Determine the (x, y) coordinate at the center of the cell enclosing the given text.  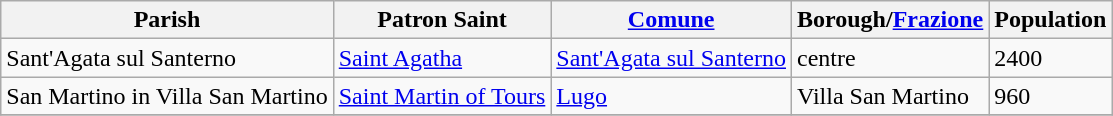
Parish (167, 20)
San Martino in Villa San Martino (167, 96)
centre (890, 58)
Saint Agatha (442, 58)
Comune (672, 20)
Patron Saint (442, 20)
Lugo (672, 96)
Population (1050, 20)
Borough/Frazione (890, 20)
Saint Martin of Tours (442, 96)
Villa San Martino (890, 96)
2400 (1050, 58)
960 (1050, 96)
